From the cell containing the given text, extract its center point as [x, y] coordinate. 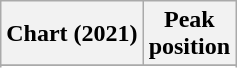
Peakposition [189, 34]
Chart (2021) [72, 34]
